Determine the [X, Y] coordinate at the center of the cell enclosing the given text.  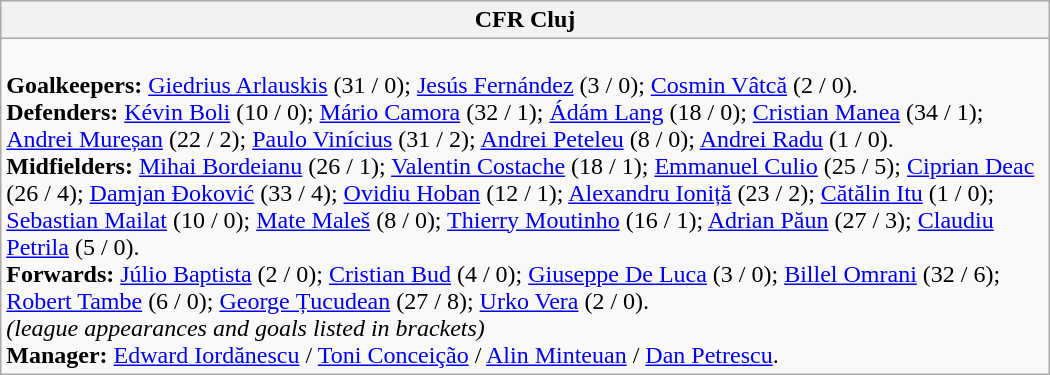
CFR Cluj [525, 20]
